Return [x, y] of the center of cell containing provided text 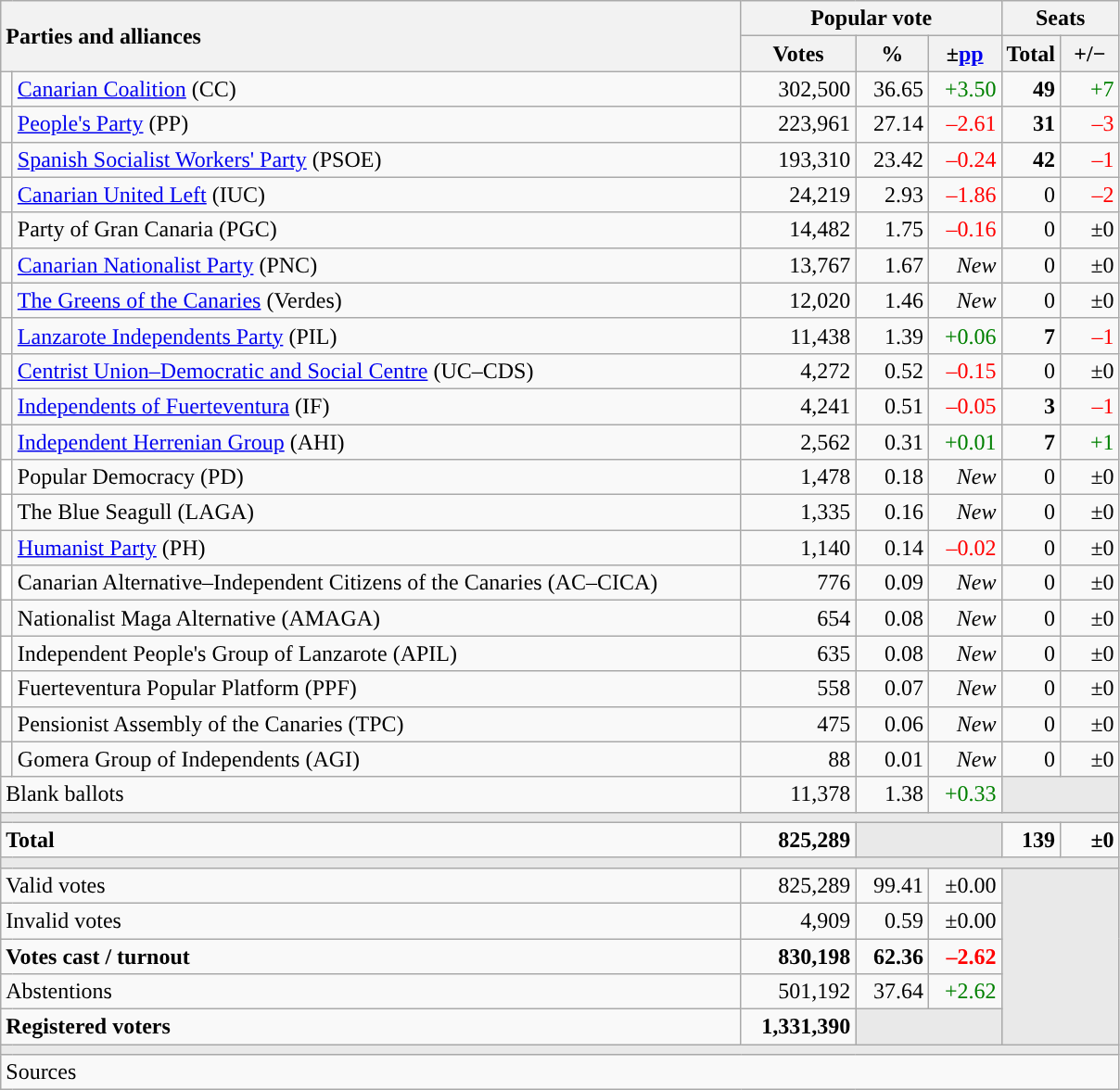
+0.06 [964, 336]
776 [798, 583]
Seats [1061, 19]
0.01 [892, 759]
0.51 [892, 406]
11,378 [798, 794]
Abstentions [371, 992]
Centrist Union–Democratic and Social Centre (UC–CDS) [376, 371]
Independents of Fuerteventura (IF) [376, 406]
475 [798, 724]
Gomera Group of Independents (AGI) [376, 759]
–3 [1090, 124]
Blank ballots [371, 794]
42 [1031, 159]
31 [1031, 124]
±pp [964, 54]
0.16 [892, 513]
0.52 [892, 371]
The Greens of the Canaries (Verdes) [376, 300]
+1 [1090, 442]
0.09 [892, 583]
1,478 [798, 477]
+0.33 [964, 794]
Party of Gran Canaria (PGC) [376, 230]
1.38 [892, 794]
830,198 [798, 956]
4,909 [798, 920]
1,335 [798, 513]
0.07 [892, 689]
Canarian United Left (IUC) [376, 195]
27.14 [892, 124]
0.31 [892, 442]
36.65 [892, 89]
0.18 [892, 477]
223,961 [798, 124]
12,020 [798, 300]
635 [798, 653]
Independent Herrenian Group (AHI) [376, 442]
+0.01 [964, 442]
Valid votes [371, 885]
Sources [560, 1072]
0.59 [892, 920]
501,192 [798, 992]
1.39 [892, 336]
Canarian Coalition (CC) [376, 89]
2.93 [892, 195]
Registered voters [371, 1027]
4,241 [798, 406]
24,219 [798, 195]
14,482 [798, 230]
Votes [798, 54]
Pensionist Assembly of the Canaries (TPC) [376, 724]
+7 [1090, 89]
13,767 [798, 265]
88 [798, 759]
23.42 [892, 159]
–0.15 [964, 371]
% [892, 54]
+2.62 [964, 992]
193,310 [798, 159]
Parties and alliances [371, 36]
+/− [1090, 54]
139 [1031, 840]
0.06 [892, 724]
1.67 [892, 265]
37.64 [892, 992]
1,140 [798, 548]
11,438 [798, 336]
–0.02 [964, 548]
People's Party (PP) [376, 124]
Lanzarote Independents Party (PIL) [376, 336]
Humanist Party (PH) [376, 548]
Independent People's Group of Lanzarote (APIL) [376, 653]
–0.05 [964, 406]
3 [1031, 406]
99.41 [892, 885]
558 [798, 689]
Nationalist Maga Alternative (AMAGA) [376, 618]
–2.62 [964, 956]
4,272 [798, 371]
302,500 [798, 89]
2,562 [798, 442]
1.75 [892, 230]
62.36 [892, 956]
49 [1031, 89]
1,331,390 [798, 1027]
–2.61 [964, 124]
Spanish Socialist Workers' Party (PSOE) [376, 159]
–0.24 [964, 159]
+3.50 [964, 89]
1.46 [892, 300]
0.14 [892, 548]
–2 [1090, 195]
Popular Democracy (PD) [376, 477]
–0.16 [964, 230]
654 [798, 618]
The Blue Seagull (LAGA) [376, 513]
Popular vote [872, 19]
Votes cast / turnout [371, 956]
Invalid votes [371, 920]
–1.86 [964, 195]
Canarian Nationalist Party (PNC) [376, 265]
Canarian Alternative–Independent Citizens of the Canaries (AC–CICA) [376, 583]
Fuerteventura Popular Platform (PPF) [376, 689]
